Find where the given text appears and provide that cell's center as [X, Y] coordinate. 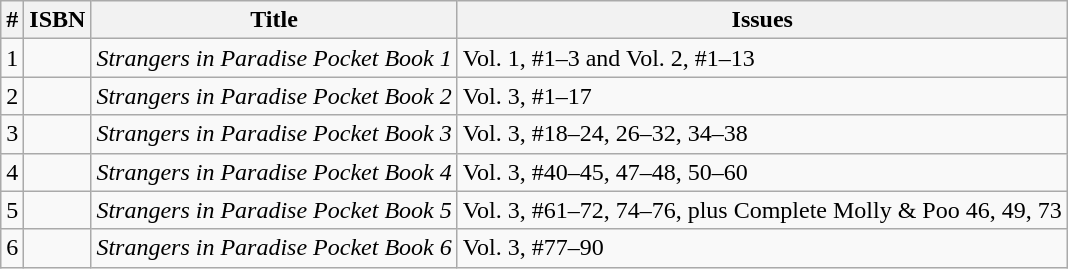
Vol. 3, #77–90 [762, 248]
6 [12, 248]
ISBN [58, 20]
1 [12, 58]
Strangers in Paradise Pocket Book 1 [274, 58]
Strangers in Paradise Pocket Book 6 [274, 248]
Strangers in Paradise Pocket Book 5 [274, 210]
Vol. 1, #1–3 and Vol. 2, #1–13 [762, 58]
Strangers in Paradise Pocket Book 2 [274, 96]
2 [12, 96]
Strangers in Paradise Pocket Book 4 [274, 172]
Strangers in Paradise Pocket Book 3 [274, 134]
Vol. 3, #18–24, 26–32, 34–38 [762, 134]
Title [274, 20]
Vol. 3, #1–17 [762, 96]
4 [12, 172]
5 [12, 210]
Issues [762, 20]
3 [12, 134]
# [12, 20]
Vol. 3, #40–45, 47–48, 50–60 [762, 172]
Vol. 3, #61–72, 74–76, plus Complete Molly & Poo 46, 49, 73 [762, 210]
